Find where the given text appears and provide that cell's center as (X, Y) coordinate. 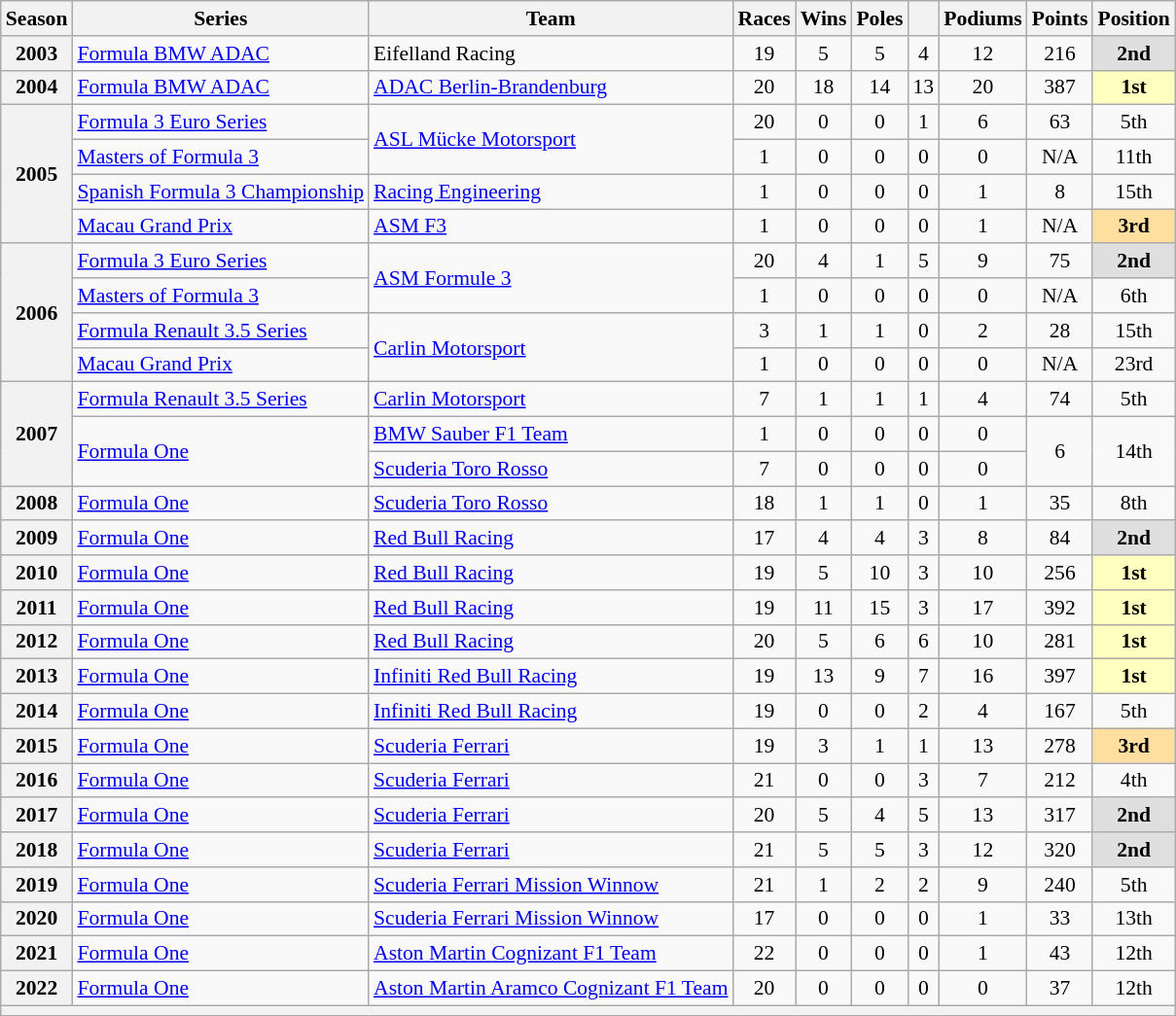
2016 (37, 781)
2009 (37, 539)
Podiums (982, 18)
2012 (37, 642)
15 (879, 608)
84 (1060, 539)
2017 (37, 816)
Races (765, 18)
16 (982, 677)
2010 (37, 573)
14th (1133, 451)
2006 (37, 313)
Aston Martin Aramco Cognizant F1 Team (551, 989)
14 (879, 88)
Wins (824, 18)
281 (1060, 642)
Poles (879, 18)
387 (1060, 88)
Team (551, 18)
37 (1060, 989)
256 (1060, 573)
33 (1060, 919)
8th (1133, 504)
28 (1060, 331)
4th (1133, 781)
Position (1133, 18)
167 (1060, 712)
2020 (37, 919)
Eifelland Racing (551, 53)
397 (1060, 677)
22 (765, 954)
2013 (37, 677)
240 (1060, 885)
212 (1060, 781)
75 (1060, 262)
35 (1060, 504)
Spanish Formula 3 Championship (220, 192)
320 (1060, 850)
ADAC Berlin-Brandenburg (551, 88)
ASL Mücke Motorsport (551, 140)
6th (1133, 296)
392 (1060, 608)
278 (1060, 746)
63 (1060, 123)
216 (1060, 53)
2008 (37, 504)
Racing Engineering (551, 192)
ASM Formule 3 (551, 278)
2015 (37, 746)
2022 (37, 989)
13th (1133, 919)
317 (1060, 816)
Season (37, 18)
74 (1060, 400)
BMW Sauber F1 Team (551, 435)
Aston Martin Cognizant F1 Team (551, 954)
2018 (37, 850)
Points (1060, 18)
2011 (37, 608)
ASM F3 (551, 227)
2021 (37, 954)
2019 (37, 885)
11th (1133, 158)
2014 (37, 712)
2003 (37, 53)
43 (1060, 954)
2004 (37, 88)
2007 (37, 434)
2005 (37, 174)
11 (824, 608)
23rd (1133, 365)
Series (220, 18)
